Pinpoint the cell where the given text exists, returning its (x, y) midpoint coordinate. 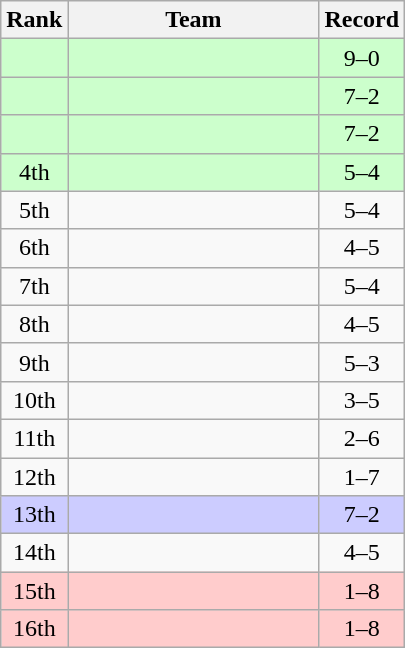
8th (34, 324)
6th (34, 248)
9–0 (362, 58)
13th (34, 515)
10th (34, 400)
15th (34, 591)
5–3 (362, 362)
Record (362, 20)
9th (34, 362)
7th (34, 286)
11th (34, 438)
16th (34, 629)
1–7 (362, 477)
14th (34, 553)
Team (194, 20)
4th (34, 172)
12th (34, 477)
2–6 (362, 438)
Rank (34, 20)
5th (34, 210)
3–5 (362, 400)
